Locate the cell with the specified text and output its [x, y] center coordinate. 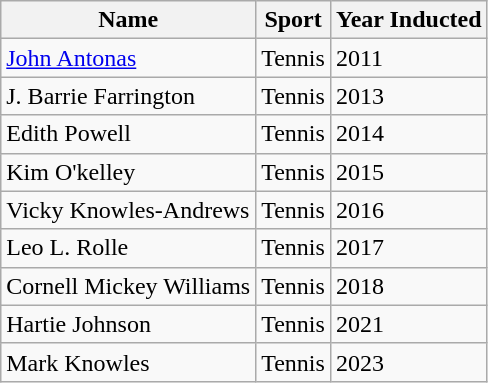
Vicky Knowles-Andrews [128, 210]
John Antonas [128, 58]
2015 [408, 172]
Cornell Mickey Williams [128, 286]
2018 [408, 286]
2021 [408, 324]
J. Barrie Farrington [128, 96]
Kim O'kelley [128, 172]
2013 [408, 96]
2011 [408, 58]
Leo L. Rolle [128, 248]
2016 [408, 210]
2023 [408, 362]
Sport [294, 20]
Mark Knowles [128, 362]
Name [128, 20]
Edith Powell [128, 134]
Hartie Johnson [128, 324]
Year Inducted [408, 20]
2014 [408, 134]
2017 [408, 248]
